Extract the (X, Y) coordinate from the center of the cell holding the provided text.  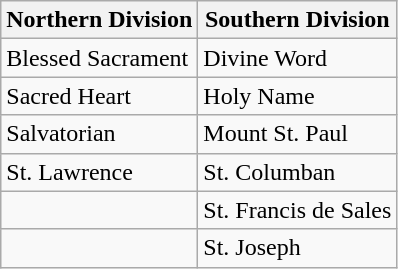
St. Lawrence (100, 172)
St. Francis de Sales (298, 210)
St. Joseph (298, 248)
Sacred Heart (100, 96)
Northern Division (100, 20)
Salvatorian (100, 134)
Holy Name (298, 96)
Blessed Sacrament (100, 58)
Mount St. Paul (298, 134)
Divine Word (298, 58)
Southern Division (298, 20)
St. Columban (298, 172)
